Scan for the cell matching the given text and deliver its (X, Y) coordinate at center. 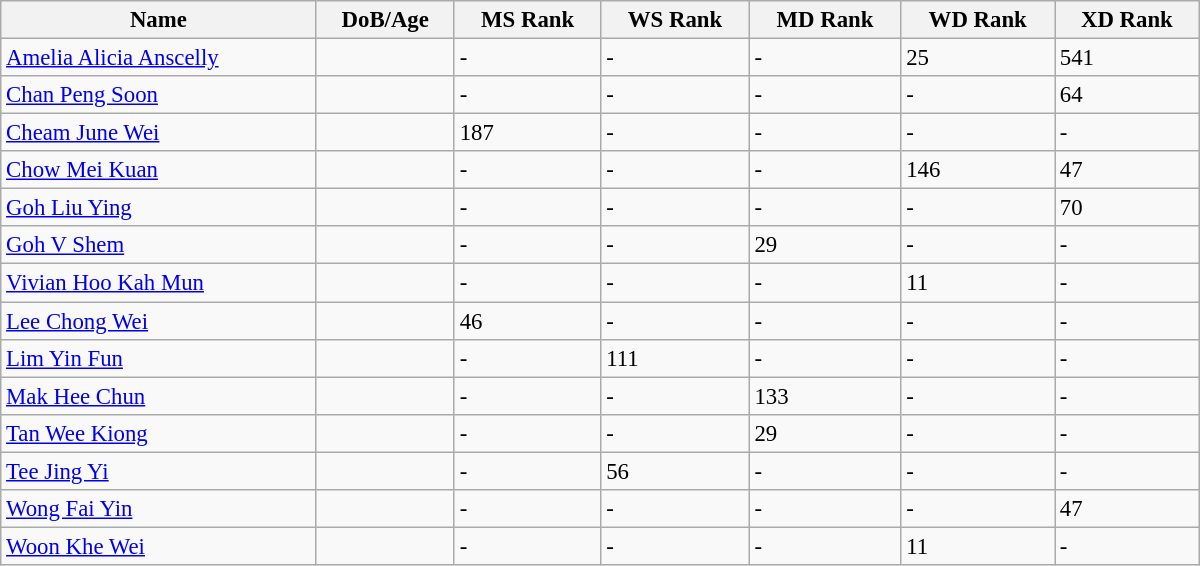
70 (1126, 208)
MD Rank (825, 20)
Vivian Hoo Kah Mun (158, 283)
25 (978, 58)
Woon Khe Wei (158, 546)
WD Rank (978, 20)
WS Rank (675, 20)
187 (527, 133)
46 (527, 321)
DoB/Age (385, 20)
Cheam June Wei (158, 133)
64 (1126, 95)
Lee Chong Wei (158, 321)
XD Rank (1126, 20)
541 (1126, 58)
Goh V Shem (158, 245)
MS Rank (527, 20)
Name (158, 20)
Chow Mei Kuan (158, 170)
Wong Fai Yin (158, 509)
Chan Peng Soon (158, 95)
56 (675, 471)
146 (978, 170)
Lim Yin Fun (158, 358)
111 (675, 358)
Tee Jing Yi (158, 471)
Mak Hee Chun (158, 396)
Goh Liu Ying (158, 208)
Tan Wee Kiong (158, 433)
Amelia Alicia Anscelly (158, 58)
133 (825, 396)
